Identify which cell holds the provided text, then report its (X, Y) central coordinate. 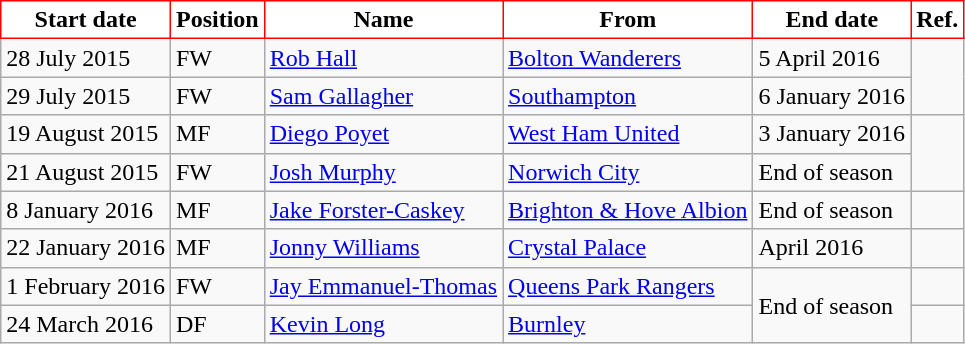
Start date (86, 20)
Rob Hall (383, 58)
Kevin Long (383, 324)
21 August 2015 (86, 172)
Diego Poyet (383, 134)
Jake Forster-Caskey (383, 210)
Norwich City (628, 172)
Position (217, 20)
West Ham United (628, 134)
From (628, 20)
5 April 2016 (832, 58)
Burnley (628, 324)
22 January 2016 (86, 248)
Brighton & Hove Albion (628, 210)
Josh Murphy (383, 172)
28 July 2015 (86, 58)
DF (217, 324)
Name (383, 20)
Queens Park Rangers (628, 286)
3 January 2016 (832, 134)
24 March 2016 (86, 324)
April 2016 (832, 248)
End date (832, 20)
1 February 2016 (86, 286)
Crystal Palace (628, 248)
8 January 2016 (86, 210)
Jonny Williams (383, 248)
Bolton Wanderers (628, 58)
Sam Gallagher (383, 96)
Ref. (938, 20)
29 July 2015 (86, 96)
Southampton (628, 96)
6 January 2016 (832, 96)
Jay Emmanuel-Thomas (383, 286)
19 August 2015 (86, 134)
